Scan for the cell matching the given text and deliver its [x, y] coordinate at center. 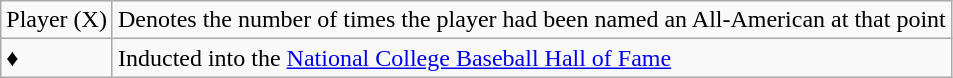
♦ [57, 58]
Denotes the number of times the player had been named an All-American at that point [532, 20]
Player (X) [57, 20]
Inducted into the National College Baseball Hall of Fame [532, 58]
